Find where the given text appears and provide that cell's center as (X, Y) coordinate. 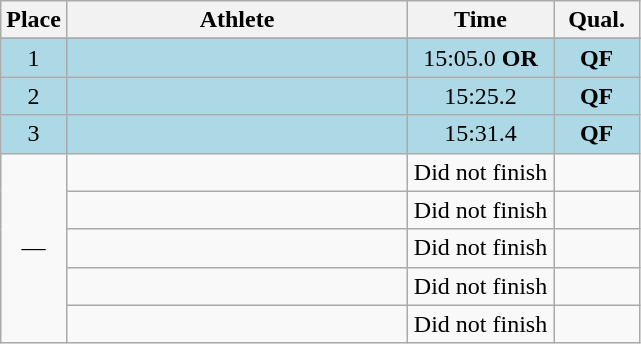
Place (34, 20)
Time (481, 20)
15:25.2 (481, 96)
1 (34, 58)
Athlete (236, 20)
— (34, 248)
Qual. (597, 20)
15:31.4 (481, 134)
2 (34, 96)
3 (34, 134)
15:05.0 OR (481, 58)
